Identify which cell holds the provided text, then report its [X, Y] central coordinate. 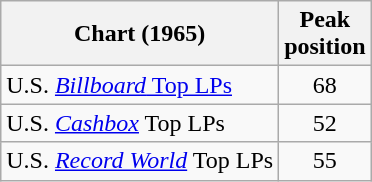
U.S. Record World Top LPs [140, 161]
55 [325, 161]
68 [325, 85]
U.S. Billboard Top LPs [140, 85]
U.S. Cashbox Top LPs [140, 123]
Peakposition [325, 34]
Chart (1965) [140, 34]
52 [325, 123]
